Capture the cell that displays the provided text and extract its [x, y] central coordinate. 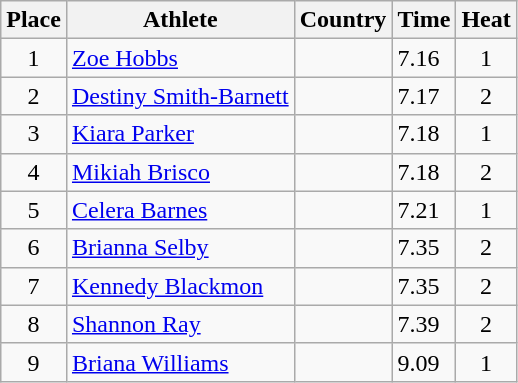
Mikiah Brisco [180, 172]
Place [34, 20]
Athlete [180, 20]
Country [343, 20]
Kennedy Blackmon [180, 286]
Zoe Hobbs [180, 58]
6 [34, 248]
Shannon Ray [180, 324]
8 [34, 324]
Destiny Smith-Barnett [180, 96]
7.21 [424, 210]
9 [34, 362]
Celera Barnes [180, 210]
Kiara Parker [180, 134]
7.17 [424, 96]
3 [34, 134]
7 [34, 286]
7.39 [424, 324]
Heat [486, 20]
Time [424, 20]
4 [34, 172]
9.09 [424, 362]
Brianna Selby [180, 248]
7.16 [424, 58]
5 [34, 210]
Briana Williams [180, 362]
